Return [X, Y] of the center of cell containing provided text 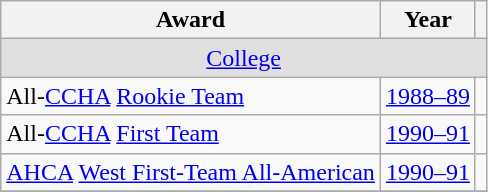
All-CCHA Rookie Team [191, 96]
Year [428, 20]
College [244, 58]
All-CCHA First Team [191, 134]
AHCA West First-Team All-American [191, 172]
1988–89 [428, 96]
Award [191, 20]
